Search for the cell housing the specified text and yield its (X, Y) center coordinate. 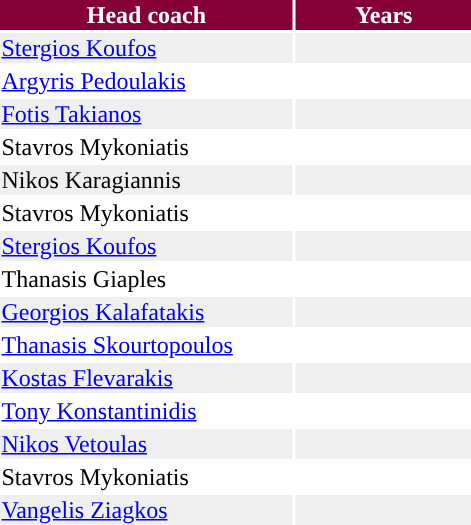
Nikos Karagiannis (146, 180)
Vangelis Ziagkos (146, 510)
Nikos Vetoulas (146, 444)
Head coach (146, 15)
Argyris Pedoulakis (146, 81)
Georgios Kalafatakis (146, 312)
Thanasis Giaples (146, 279)
Thanasis Skourtopoulos (146, 345)
Kostas Flevarakis (146, 378)
Fotis Takianos (146, 114)
Tony Konstantinidis (146, 411)
